Determine the (X, Y) coordinate at the center of the cell enclosing the given text.  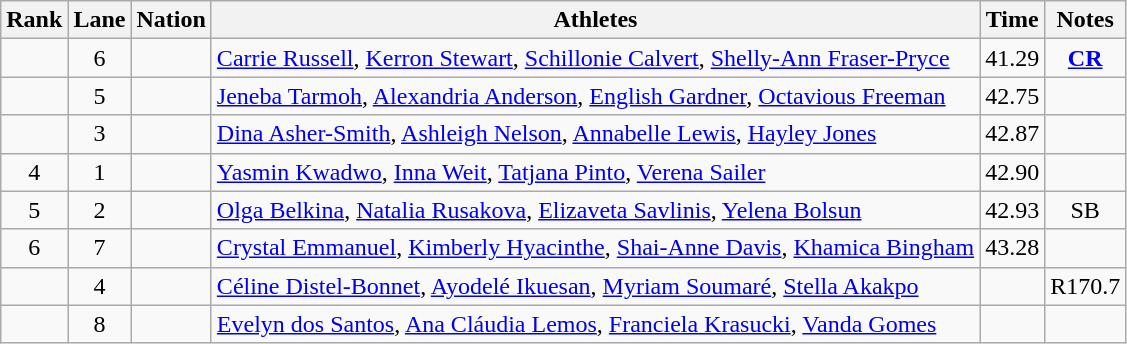
R170.7 (1086, 286)
Rank (34, 20)
41.29 (1012, 58)
CR (1086, 58)
Athletes (595, 20)
Lane (100, 20)
Evelyn dos Santos, Ana Cláudia Lemos, Franciela Krasucki, Vanda Gomes (595, 324)
7 (100, 248)
Olga Belkina, Natalia Rusakova, Elizaveta Savlinis, Yelena Bolsun (595, 210)
2 (100, 210)
42.75 (1012, 96)
Céline Distel-Bonnet, Ayodelé Ikuesan, Myriam Soumaré, Stella Akakpo (595, 286)
Time (1012, 20)
42.90 (1012, 172)
1 (100, 172)
SB (1086, 210)
Dina Asher-Smith, Ashleigh Nelson, Annabelle Lewis, Hayley Jones (595, 134)
Nation (171, 20)
Yasmin Kwadwo, Inna Weit, Tatjana Pinto, Verena Sailer (595, 172)
42.87 (1012, 134)
43.28 (1012, 248)
Notes (1086, 20)
8 (100, 324)
Crystal Emmanuel, Kimberly Hyacinthe, Shai-Anne Davis, Khamica Bingham (595, 248)
3 (100, 134)
42.93 (1012, 210)
Carrie Russell, Kerron Stewart, Schillonie Calvert, Shelly-Ann Fraser-Pryce (595, 58)
Jeneba Tarmoh, Alexandria Anderson, English Gardner, Octavious Freeman (595, 96)
